From the cell containing the given text, extract its center point as [X, Y] coordinate. 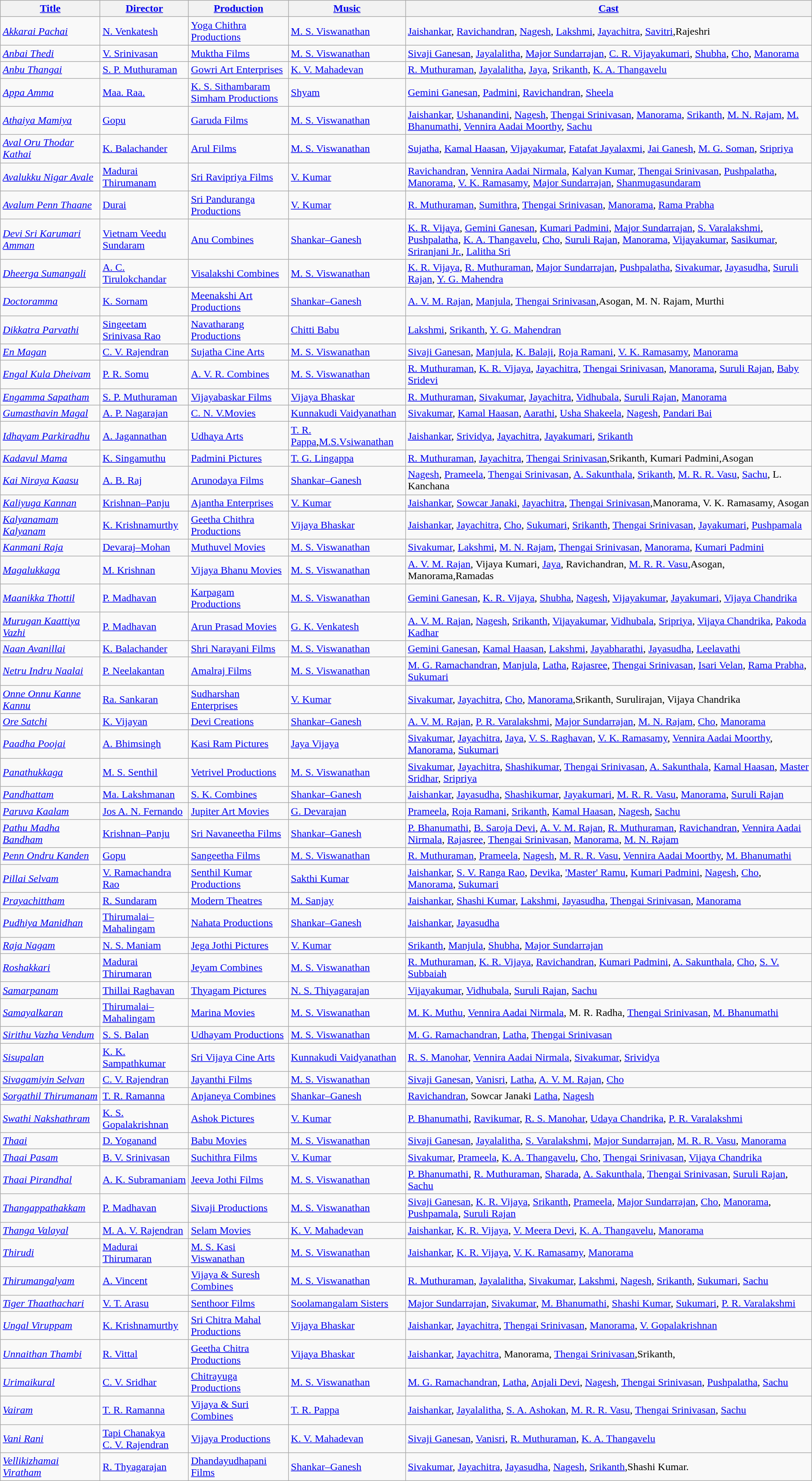
Selam Movies [239, 1230]
Ajantha Enterprises [239, 503]
Gowri Art Enterprises [239, 70]
Sivakumar, Jayachitra, Jaya, V. S. Raghavan, V. K. Ramasamy, Vennira Aadai Moorthy, Manorama, Sukumari [609, 744]
R. Muthuraman, Jayachitra, Thengai Srinivasan,Srikanth, Kumari Padmini,Asogan [609, 458]
Singeetam Srinivasa Rao [144, 330]
A. B. Raj [144, 481]
R. Thyagarajan [144, 1467]
Udhayam Productions [239, 1035]
Madurai Thirumanam [144, 177]
Sivaji Ganesan, Vanisri, Latha, A. V. M. Rajan, Cho [609, 1080]
Jos A. N. Fernando [144, 811]
V. Srinivasan [144, 53]
Ra. Sankaran [144, 699]
Raja Nagam [50, 945]
Paadha Poojai [50, 744]
Dhandayudhapani Films [239, 1467]
Thaai Pirandhal [50, 1180]
Roshakkari [50, 967]
Vijayakumar, Vidhubala, Suruli Rajan, Sachu [609, 990]
Sri Panduranga Productions [239, 205]
Suchithra Films [239, 1157]
Thaai Pasam [50, 1157]
Sivakumar, Prameela, K. A. Thangavelu, Cho, Thengai Srinivasan, Vijaya Chandrika [609, 1157]
Sivakumar, Jayachitra, Jayasudha, Nagesh, Srikanth,Shashi Kumar. [609, 1467]
Anu Combines [239, 239]
Tapi ChanakyaC. V. Rajendran [144, 1438]
Ravichandran, Vennira Aadai Nirmala, Kalyan Kumar, Thengai Srinivasan, Pushpalatha, Manorama, V. K. Ramasamy, Major Sundarrajan, Shanmugasundaram [609, 177]
Jaishankar, Jayasudha, Shashikumar, Jayakumari, M. R. R. Vasu, Manorama, Suruli Rajan [609, 795]
M. G. Ramachandran, Manjula, Latha, Rajasree, Thengai Srinivasan, Isari Velan, Rama Prabha, Sukumari [609, 671]
Vellikizhamai Viratham [50, 1467]
Samayalkaran [50, 1012]
Prameela, Roja Ramani, Srikanth, Kamal Haasan, Nagesh, Sachu [609, 811]
Dikkatra Parvathi [50, 330]
Vetrivel Productions [239, 772]
Avalukku Nigar Avale [50, 177]
Maa. Raa. [144, 92]
M. S. Senthil [144, 772]
C. N. V.Movies [239, 413]
Karpagam Productions [239, 598]
Engal Kula Dheivam [50, 375]
Devaraj–Mohan [144, 547]
Pillai Selvam [50, 878]
Jupiter Art Movies [239, 811]
Naan Avanillai [50, 649]
T. R. Pappa [347, 1410]
Vani Rani [50, 1438]
Kaliyuga Kannan [50, 503]
Sivakumar, Jayachitra, Shashikumar, Thengai Srinivasan, A. Sakunthala, Kamal Haasan, Master Sridhar, Sripriya [609, 772]
A. V. M. Rajan, Vijaya Kumari, Jaya, Ravichandran, M. R. R. Vasu,Asogan, Manorama,Ramadas [609, 570]
M. G. Ramachandran, Latha, Thengai Srinivasan [609, 1035]
Thirudi [50, 1253]
Ashok Pictures [239, 1118]
Vijaya & Suresh Combines [239, 1281]
Aval Oru Thodar Kathai [50, 148]
Penn Ondru Kanden [50, 856]
Sri Ravipriya Films [239, 177]
Netru Indru Naalai [50, 671]
T. G. Lingappa [347, 458]
S. K. Combines [239, 795]
Udhaya Arts [239, 436]
M. Sanjay [347, 901]
Sorgathil Thirumanam [50, 1096]
Magalukkaga [50, 570]
A. V. M. Rajan, P. R. Varalakshmi, Major Sundarrajan, M. N. Rajam, Cho, Manorama [609, 722]
Shyam [347, 92]
Vijaya & Suri Combines [239, 1410]
Gemini Ganesan, K. R. Vijaya, Shubha, Nagesh, Vijayakumar, Jayakumari, Vijaya Chandrika [609, 598]
Unnaithan Thambi [50, 1353]
Ore Satchi [50, 722]
K. R. Vijaya, R. Muthuraman, Major Sundarrajan, Pushpalatha, Sivakumar, Jayasudha, Suruli Rajan, Y. G. Mahendra [609, 273]
Idhayam Parkiradhu [50, 436]
A. V. M. Rajan, Manjula, Thengai Srinivasan,Asogan, M. N. Rajam, Murthi [609, 301]
Sivaji Ganesan, Jayalalitha, Major Sundarrajan, C. R. Vijayakumari, Shubha, Cho, Manorama [609, 53]
Sudharshan Enterprises [239, 699]
Amalraj Films [239, 671]
Ravichandran, Sowcar Janaki Latha, Nagesh [609, 1096]
Appa Amma [50, 92]
T. R. Pappa,M.S.Vsiwanathan [347, 436]
Jeyam Combines [239, 967]
M. K. Muthu, Vennira Aadai Nirmala, M. R. Radha, Thengai Srinivasan, M. Bhanumathi [609, 1012]
G. Devarajan [347, 811]
Senthil Kumar Productions [239, 878]
Kalyanamam Kalyanam [50, 525]
Sujatha Cine Arts [239, 352]
A. K. Subramaniam [144, 1180]
Arunodaya Films [239, 481]
Durai [144, 205]
Soolamangalam Sisters [347, 1303]
Geetha Chitra Productions [239, 1353]
Jaya Vijaya [347, 744]
Vijaya Productions [239, 1438]
Director [144, 9]
K. K. Sampathkumar [144, 1057]
Anbu Thangai [50, 70]
Athaiya Mamiya [50, 121]
R. Vittal [144, 1353]
Nahata Productions [239, 923]
Sivaji Ganesan, Jayalalitha, S. Varalakshmi, Major Sundarrajan, M. R. R. Vasu, Manorama [609, 1141]
B. V. Srinivasan [144, 1157]
G. K. Venkatesh [347, 626]
Sivaji Ganesan, Vanisri, R. Muthuraman, K. A. Thangavelu [609, 1438]
Jaishankar, S. V. Ranga Rao, Devika, 'Master' Ramu, Kumari Padmini, Nagesh, Cho, Manorama, Sukumari [609, 878]
En Magan [50, 352]
Jaishankar, Jayachitra, Cho, Sukumari, Srikanth, Thengai Srinivasan, Jayakumari, Pushpamala [609, 525]
Sivaji Productions [239, 1208]
Chitti Babu [347, 330]
Murugan Kaattiya Vazhi [50, 626]
Thaai [50, 1141]
Yoga Chithra Productions [239, 31]
Vijaya Bhanu Movies [239, 570]
Thillai Raghavan [144, 990]
K. Singamuthu [144, 458]
R. S. Manohar, Vennira Aadai Nirmala, Sivakumar, Srividya [609, 1057]
M. G. Ramachandran, Latha, Anjali Devi, Nagesh, Thengai Srinivasan, Pushpalatha, Sachu [609, 1382]
Thyagam Pictures [239, 990]
Maanikka Thottil [50, 598]
N. S. Maniam [144, 945]
Avalum Penn Thaane [50, 205]
Pathu Madha Bandham [50, 834]
Swathi Nakshathram [50, 1118]
Geetha Chithra Productions [239, 525]
R. Muthuraman, Sumithra, Thengai Srinivasan, Manorama, Rama Prabha [609, 205]
Thanga Valayal [50, 1230]
Vietnam Veedu Sundaram [144, 239]
Senthoor Films [239, 1303]
Engamma Sapatham [50, 397]
Onne Onnu Kanne Kannu [50, 699]
Jayanthi Films [239, 1080]
K. Vijayan [144, 722]
R. Muthuraman, Prameela, Nagesh, M. R. R. Vasu, Vennira Aadai Moorthy, M. Bhanumathi [609, 856]
P. Bhanumathi, Ravikumar, R. S. Manohar, Udaya Chandrika, P. R. Varalakshmi [609, 1118]
Sakthi Kumar [347, 878]
A. V. M. Rajan, Nagesh, Srikanth, Vijayakumar, Vidhubala, Sripriya, Vijaya Chandrika, Pakoda Kadhar [609, 626]
C. V. Sridhar [144, 1382]
Devi Creations [239, 722]
Ungal Viruppam [50, 1326]
P. R. Somu [144, 375]
Gumasthavin Magal [50, 413]
Jaishankar, Ravichandran, Nagesh, Lakshmi, Jayachitra, Savitri,Rajeshri [609, 31]
Jaishankar, K. R. Vijaya, V. K. Ramasamy, Manorama [609, 1253]
Kai Niraya Kaasu [50, 481]
Jaishankar, Jayasudha [609, 923]
Arul Films [239, 148]
Sri Chitra Mahal Productions [239, 1326]
Shri Narayani Films [239, 649]
Jaishankar, Jayachitra, Manorama, Thengai Srinivasan,Srikanth, [609, 1353]
Vairam [50, 1410]
Doctoramma [50, 301]
Marina Movies [239, 1012]
Cast [609, 9]
Production [239, 9]
Garuda Films [239, 121]
Thangappathakkam [50, 1208]
P. Neelakantan [144, 671]
Pandhattam [50, 795]
Srikanth, Manjula, Shubha, Major Sundarrajan [609, 945]
R. Muthuraman, Jayalalitha, Jaya, Srikanth, K. A. Thangavelu [609, 70]
N. S. Thiyagarajan [347, 990]
Jaishankar, Srividya, Jayachitra, Jayakumari, Srikanth [609, 436]
Padmini Pictures [239, 458]
V. Ramachandra Rao [144, 878]
A. Jagannathan [144, 436]
Sujatha, Kamal Haasan, Vijayakumar, Fatafat Jayalaxmi, Jai Ganesh, M. G. Soman, Sripriya [609, 148]
Prayachittham [50, 901]
K. S. SithambaramSimham Productions [239, 92]
R. Sundaram [144, 901]
A. Vincent [144, 1281]
M. S. Kasi Viswanathan [239, 1253]
Visalakshi Combines [239, 273]
Gemini Ganesan, Padmini, Ravichandran, Sheela [609, 92]
Sivakumar, Jayachitra, Cho, Manorama,Srikanth, Surulirajan, Vijaya Chandrika [609, 699]
Babu Movies [239, 1141]
Sisupalan [50, 1057]
Meenakshi Art Productions [239, 301]
Jaishankar, Jayalalitha, S. A. Ashokan, M. R. R. Vasu, Thengai Srinivasan, Sachu [609, 1410]
K. Sornam [144, 301]
A. V. R. Combines [239, 375]
Sivaji Ganesan, Manjula, K. Balaji, Roja Ramani, V. K. Ramasamy, Manorama [609, 352]
Devi Sri Karumari Amman [50, 239]
Tiger Thaathachari [50, 1303]
R. Muthuraman, K. R. Vijaya, Jayachitra, Thengai Srinivasan, Manorama, Suruli Rajan, Baby Sridevi [609, 375]
A. P. Nagarajan [144, 413]
D. Yoganand [144, 1141]
Major Sundarrajan, Sivakumar, M. Bhanumathi, Shashi Kumar, Sukumari, P. R. Varalakshmi [609, 1303]
A. Bhimsingh [144, 744]
R. Muthuraman, Sivakumar, Jayachitra, Vidhubala, Suruli Rajan, Manorama [609, 397]
P. Bhanumathi, R. Muthuraman, Sharada, A. Sakunthala, Thengai Srinivasan, Suruli Rajan, Sachu [609, 1180]
Sivagamiyin Selvan [50, 1080]
R. Muthuraman, Jayalalitha, Sivakumar, Lakshmi, Nagesh, Srikanth, Sukumari, Sachu [609, 1281]
Music [347, 9]
Jaishankar, Jayachitra, Thengai Srinivasan, Manorama, V. Gopalakrishnan [609, 1326]
Navatharang Productions [239, 330]
Sivakumar, Kamal Haasan, Aarathi, Usha Shakeela, Nagesh, Pandari Bai [609, 413]
Vijayabaskar Films [239, 397]
Modern Theatres [239, 901]
N. Venkatesh [144, 31]
Dheerga Sumangali [50, 273]
Chitrayuga Productions [239, 1382]
Sri Navaneetha Films [239, 834]
Samarpanam [50, 990]
Sivaji Ganesan, K. R. Vijaya, Srikanth, Prameela, Major Sundarrajan, Cho, Manorama, Pushpamala, Suruli Rajan [609, 1208]
Sirithu Vazha Vendum [50, 1035]
M. A. V. Rajendran [144, 1230]
Title [50, 9]
Anbai Thedi [50, 53]
Sri Vijaya Cine Arts [239, 1057]
Gemini Ganesan, Kamal Haasan, Lakshmi, Jayabharathi, Jayasudha, Leelavathi [609, 649]
Muktha Films [239, 53]
Sivakumar, Lakshmi, M. N. Rajam, Thengai Srinivasan, Manorama, Kumari Padmini [609, 547]
Nagesh, Prameela, Thengai Srinivasan, A. Sakunthala, Srikanth, M. R. R. Vasu, Sachu, L. Kanchana [609, 481]
Muthuvel Movies [239, 547]
S. S. Balan [144, 1035]
Kanmani Raja [50, 547]
Jaishankar, Sowcar Janaki, Jayachitra, Thengai Srinivasan,Manorama, V. K. Ramasamy, Asogan [609, 503]
Pudhiya Manidhan [50, 923]
Jeeva Jothi Films [239, 1180]
Paruva Kaalam [50, 811]
Akkarai Pachai [50, 31]
Ma. Lakshmanan [144, 795]
Anjaneya Combines [239, 1096]
Thirumangalyam [50, 1281]
Sangeetha Films [239, 856]
Lakshmi, Srikanth, Y. G. Mahendran [609, 330]
Jaishankar, K. R. Vijaya, V. Meera Devi, K. A. Thangavelu, Manorama [609, 1230]
A. C. Tirulokchandar [144, 273]
V. T. Arasu [144, 1303]
K. S. Gopalakrishnan [144, 1118]
Jaishankar, Shashi Kumar, Lakshmi, Jayasudha, Thengai Srinivasan, Manorama [609, 901]
Kasi Ram Pictures [239, 744]
Urimaikural [50, 1382]
R. Muthuraman, K. R. Vijaya, Ravichandran, Kumari Padmini, A. Sakunthala, Cho, S. V. Subbaiah [609, 967]
Arun Prasad Movies [239, 626]
Panathukkaga [50, 772]
Kadavul Mama [50, 458]
Jega Jothi Pictures [239, 945]
Jaishankar, Ushanandini, Nagesh, Thengai Srinivasan, Manorama, Srikanth, M. N. Rajam, M. Bhanumathi, Vennira Aadai Moorthy, Sachu [609, 121]
M. Krishnan [144, 570]
